Pinpoint the cell where the given text exists, returning its (X, Y) midpoint coordinate. 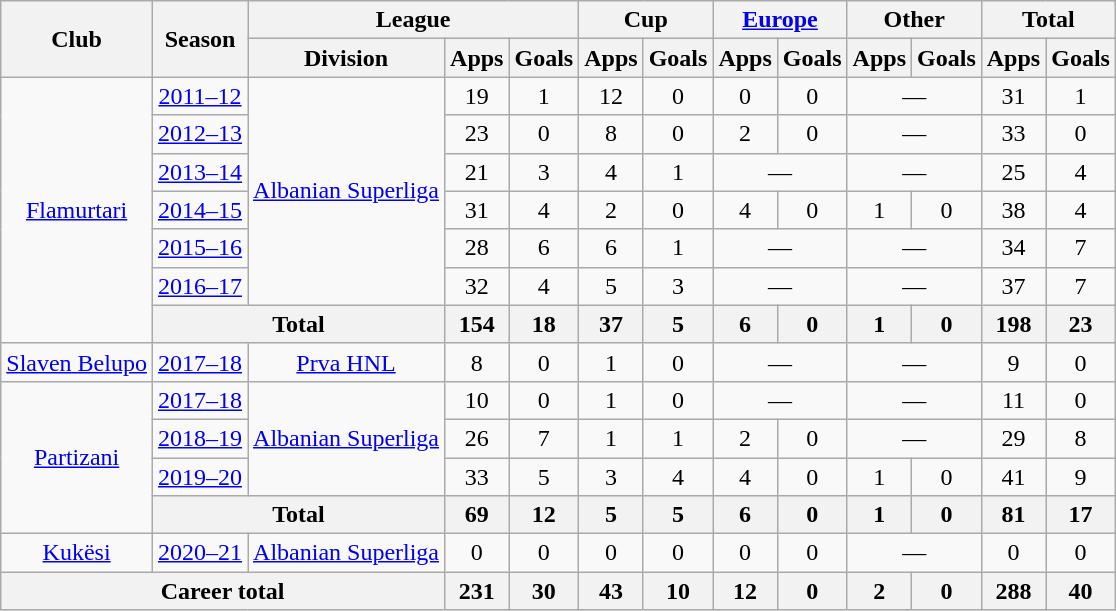
Flamurtari (77, 210)
Division (346, 58)
11 (1013, 400)
2012–13 (200, 134)
Career total (223, 591)
32 (477, 286)
40 (1081, 591)
29 (1013, 438)
2016–17 (200, 286)
198 (1013, 324)
2013–14 (200, 172)
41 (1013, 477)
18 (544, 324)
Slaven Belupo (77, 362)
154 (477, 324)
21 (477, 172)
26 (477, 438)
38 (1013, 210)
League (414, 20)
Partizani (77, 457)
17 (1081, 515)
43 (611, 591)
Kukësi (77, 553)
231 (477, 591)
30 (544, 591)
69 (477, 515)
34 (1013, 248)
81 (1013, 515)
2011–12 (200, 96)
2014–15 (200, 210)
2020–21 (200, 553)
2018–19 (200, 438)
28 (477, 248)
Club (77, 39)
Cup (646, 20)
Other (914, 20)
25 (1013, 172)
Europe (780, 20)
2015–16 (200, 248)
19 (477, 96)
Season (200, 39)
2019–20 (200, 477)
Prva HNL (346, 362)
288 (1013, 591)
